For the text-containing cell, return its midpoint in (X, Y) coordinate format. 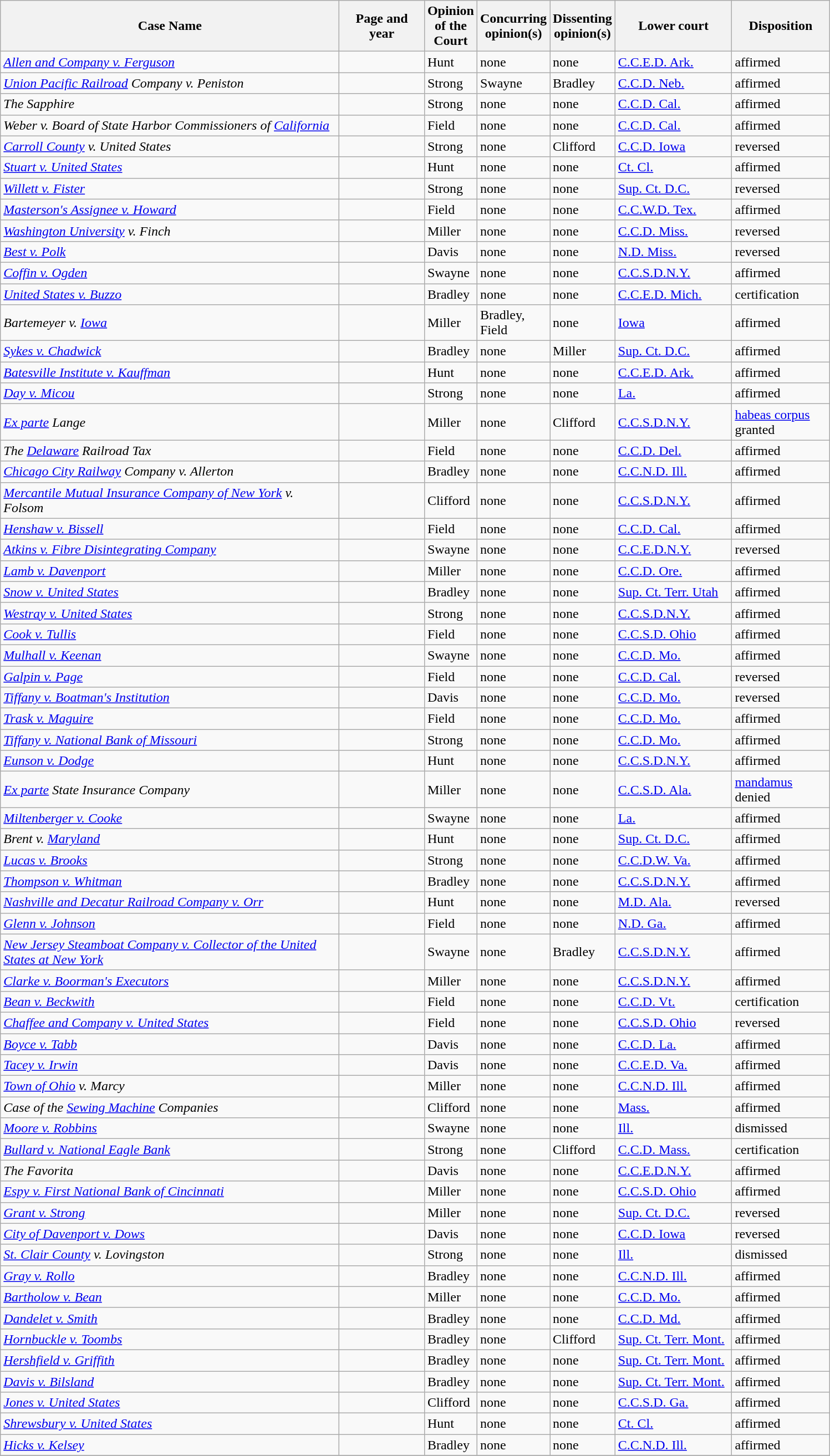
Mercantile Mutual Insurance Company of New York v. Folsom (170, 500)
Hicks v. Kelsey (170, 1445)
Ex parte State Insurance Company (170, 789)
Shrewsbury v. United States (170, 1424)
Concurring opinion(s) (513, 26)
Henshaw v. Bissell (170, 529)
Tacey v. Irwin (170, 1065)
Weber v. Board of State Harbor Commissioners of California (170, 125)
C.C.S.D. Ala. (673, 789)
Hershfield v. Griffith (170, 1360)
Tiffany v. National Bank of Missouri (170, 740)
Bullard v. National Eagle Bank (170, 1150)
Batesville Institute v. Kauffman (170, 372)
Dandelet v. Smith (170, 1318)
Chicago City Railway Company v. Allerton (170, 472)
Nashville and Decatur Railroad Company v. Orr (170, 902)
C.C.E.D. Mich. (673, 294)
C.C.D. Ore. (673, 571)
Washington University v. Finch (170, 231)
City of Davenport v. Dows (170, 1234)
Mass. (673, 1107)
Case Name (170, 26)
Moore v. Robbins (170, 1128)
Ex parte Lange (170, 422)
mandamus denied (781, 789)
Masterson's Assignee v. Howard (170, 210)
Westray v. United States (170, 613)
C.C.W.D. Tex. (673, 210)
N.D. Miss. (673, 252)
Carroll County v. United States (170, 146)
Davis v. Bilsland (170, 1382)
Thompson v. Whitman (170, 881)
Glenn v. Johnson (170, 923)
Bartholow v. Bean (170, 1297)
St. Clair County v. Lovingston (170, 1255)
Bartemeyer v. Iowa (170, 323)
Boyce v. Tabb (170, 1044)
Lower court (673, 26)
Hornbuckle v. Toombs (170, 1339)
Eunson v. Dodge (170, 761)
The Favorita (170, 1171)
C.C.S.D. Ga. (673, 1403)
Coffin v. Ogden (170, 273)
C.C.E.D. Va. (673, 1065)
Day v. Micou (170, 394)
Union Pacific Railroad Company v. Peniston (170, 83)
Case of the Sewing Machine Companies (170, 1107)
C.C.D. Vt. (673, 1002)
habeas corpus granted (781, 422)
New Jersey Steamboat Company v. Collector of the United States at New York (170, 952)
Sykes v. Chadwick (170, 351)
Brent v. Maryland (170, 839)
Jones v. United States (170, 1403)
Best v. Polk (170, 252)
Espy v. First National Bank of Cincinnati (170, 1192)
Bean v. Beckwith (170, 1002)
The Sapphire (170, 104)
Bradley, Field (513, 323)
C.C.D. Del. (673, 451)
Sup. Ct. Terr. Utah (673, 592)
Iowa (673, 323)
Tiffany v. Boatman's Institution (170, 698)
C.C.D.W. Va. (673, 860)
Miltenberger v. Cooke (170, 818)
Willett v. Fister (170, 188)
Atkins v. Fibre Disintegrating Company (170, 550)
C.C.D. Mass. (673, 1150)
Gray v. Rollo (170, 1276)
Trask v. Maguire (170, 719)
Disposition (781, 26)
Town of Ohio v. Marcy (170, 1086)
The Delaware Railroad Tax (170, 451)
Stuart v. United States (170, 167)
Snow v. United States (170, 592)
Clarke v. Boorman's Executors (170, 980)
C.C.D. Miss. (673, 231)
Allen and Company v. Ferguson (170, 62)
Cook v. Tullis (170, 634)
N.D. Ga. (673, 923)
United States v. Buzzo (170, 294)
Galpin v. Page (170, 677)
Opinion of the Court (450, 26)
Lamb v. Davenport (170, 571)
C.C.D. Md. (673, 1318)
Grant v. Strong (170, 1213)
C.C.D. La. (673, 1044)
Mulhall v. Keenan (170, 655)
Lucas v. Brooks (170, 860)
Chaffee and Company v. United States (170, 1023)
Dissenting opinion(s) (583, 26)
M.D. Ala. (673, 902)
C.C.D. Neb. (673, 83)
Page and year (382, 26)
